Output the (X, Y) coordinate of the center of the cell containing the given text.  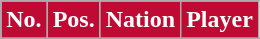
Player (220, 20)
Pos. (74, 20)
No. (24, 20)
Nation (140, 20)
